Return the [x, y] coordinate for the center point of the cell that contains the specified text.  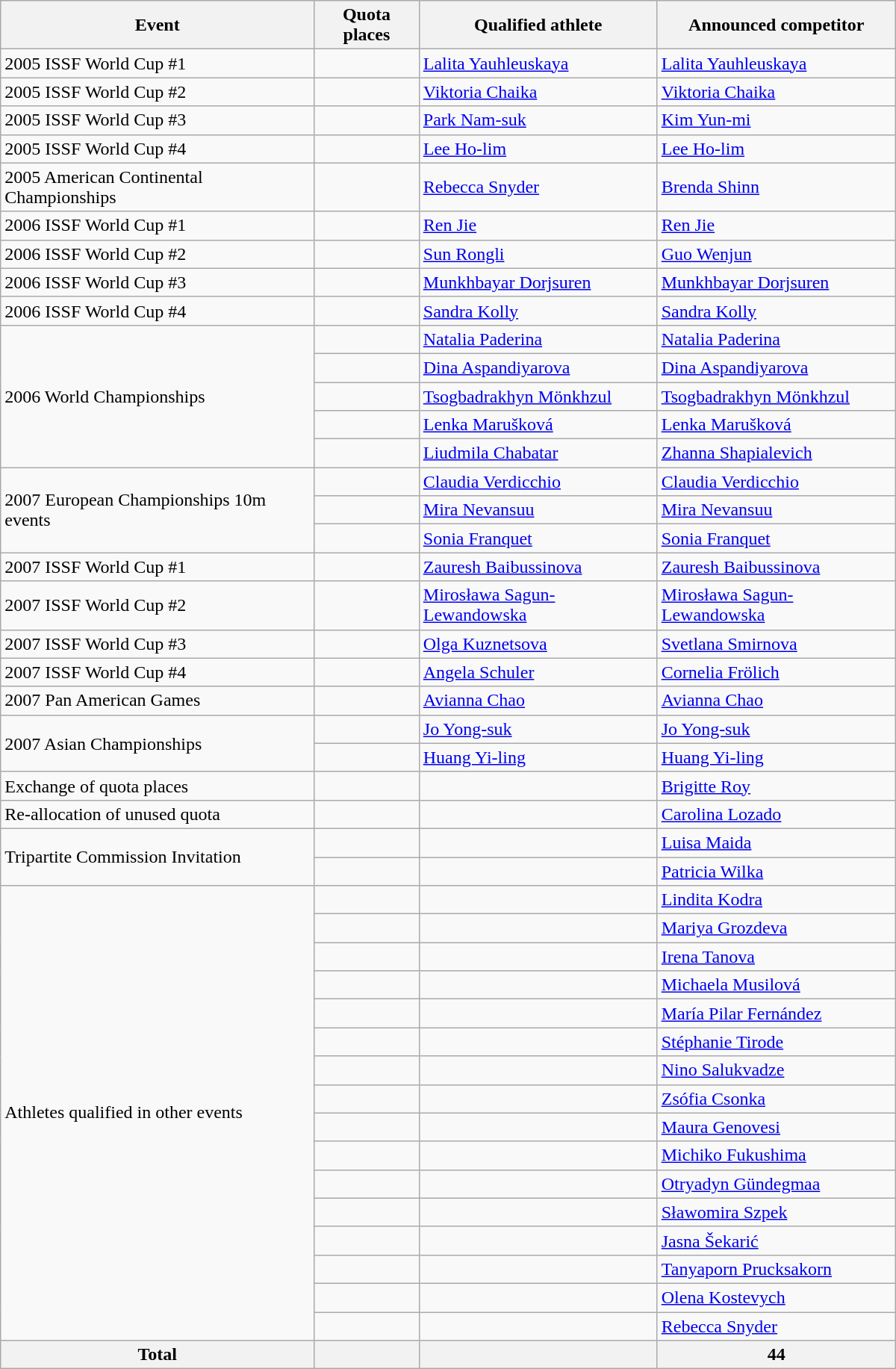
2006 ISSF World Cup #3 [158, 282]
Park Nam-suk [538, 120]
Carolina Lozado [777, 814]
Otryadyn Gündegmaa [777, 1184]
2005 American Continental Championships [158, 187]
Luisa Maida [777, 842]
María Pilar Fernández [777, 1013]
Quota places [367, 25]
Sławomira Szpek [777, 1212]
Jasna Šekarić [777, 1241]
2005 ISSF World Cup #3 [158, 120]
Michiko Fukushima [777, 1155]
2007 ISSF World Cup #3 [158, 644]
2007 ISSF World Cup #2 [158, 605]
Announced competitor [777, 25]
2007 European Championships 10m events [158, 510]
Irena Tanova [777, 957]
Qualified athlete [538, 25]
Kim Yun-mi [777, 120]
2006 ISSF World Cup #4 [158, 311]
2005 ISSF World Cup #2 [158, 92]
Maura Genovesi [777, 1127]
Angela Schuler [538, 672]
Mariya Grozdeva [777, 928]
Sun Rongli [538, 254]
2007 Pan American Games [158, 701]
Guo Wenjun [777, 254]
Olga Kuznetsova [538, 644]
Michaela Musilová [777, 985]
Olena Kostevych [777, 1297]
Zsófia Csonka [777, 1099]
2007 ISSF World Cup #4 [158, 672]
Re-allocation of unused quota [158, 814]
2007 Asian Championships [158, 743]
Exchange of quota places [158, 786]
44 [777, 1355]
2007 ISSF World Cup #1 [158, 567]
Brigitte Roy [777, 786]
Stéphanie Tirode [777, 1042]
2006 World Championships [158, 396]
Total [158, 1355]
Brenda Shinn [777, 187]
Patricia Wilka [777, 872]
Tanyaporn Prucksakorn [777, 1269]
2005 ISSF World Cup #4 [158, 149]
Lindita Kodra [777, 900]
Tripartite Commission Invitation [158, 857]
2005 ISSF World Cup #1 [158, 63]
2006 ISSF World Cup #1 [158, 226]
Zhanna Shapialevich [777, 453]
Nino Salukvadze [777, 1070]
Svetlana Smirnova [777, 644]
Event [158, 25]
Cornelia Frölich [777, 672]
Athletes qualified in other events [158, 1113]
2006 ISSF World Cup #2 [158, 254]
Liudmila Chabatar [538, 453]
